From the cell containing the given text, extract its center point as (X, Y) coordinate. 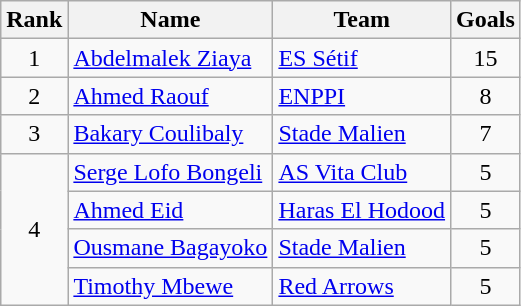
Timothy Mbewe (170, 286)
Serge Lofo Bongeli (170, 172)
Ahmed Eid (170, 210)
Red Arrows (362, 286)
Abdelmalek Ziaya (170, 58)
4 (34, 229)
Team (362, 20)
15 (486, 58)
2 (34, 96)
ES Sétif (362, 58)
Ousmane Bagayoko (170, 248)
Haras El Hodood (362, 210)
3 (34, 134)
ENPPI (362, 96)
Goals (486, 20)
1 (34, 58)
Ahmed Raouf (170, 96)
8 (486, 96)
Bakary Coulibaly (170, 134)
Name (170, 20)
7 (486, 134)
Rank (34, 20)
AS Vita Club (362, 172)
